Locate the cell with the specified text and output its [x, y] center coordinate. 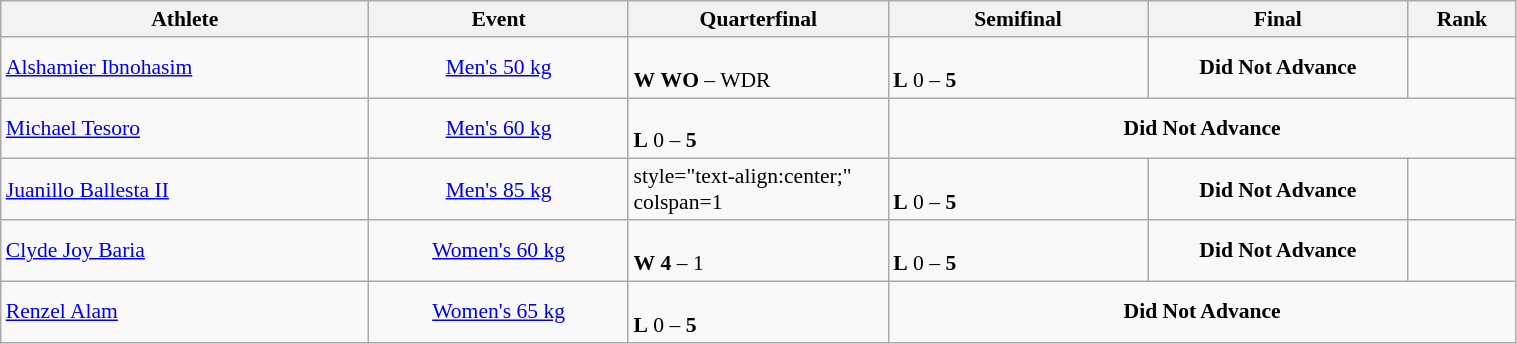
Semifinal [1018, 19]
Men's 50 kg [499, 68]
Women's 65 kg [499, 312]
Alshamier Ibnohasim [185, 68]
Athlete [185, 19]
Quarterfinal [758, 19]
Event [499, 19]
W 4 – 1 [758, 250]
Michael Tesoro [185, 128]
Men's 60 kg [499, 128]
Juanillo Ballesta II [185, 190]
Rank [1462, 19]
Women's 60 kg [499, 250]
W WO – WDR [758, 68]
Final [1278, 19]
Men's 85 kg [499, 190]
style="text-align:center;" colspan=1 [758, 190]
Clyde Joy Baria [185, 250]
Renzel Alam [185, 312]
